For the text-containing cell, return its midpoint in (X, Y) coordinate format. 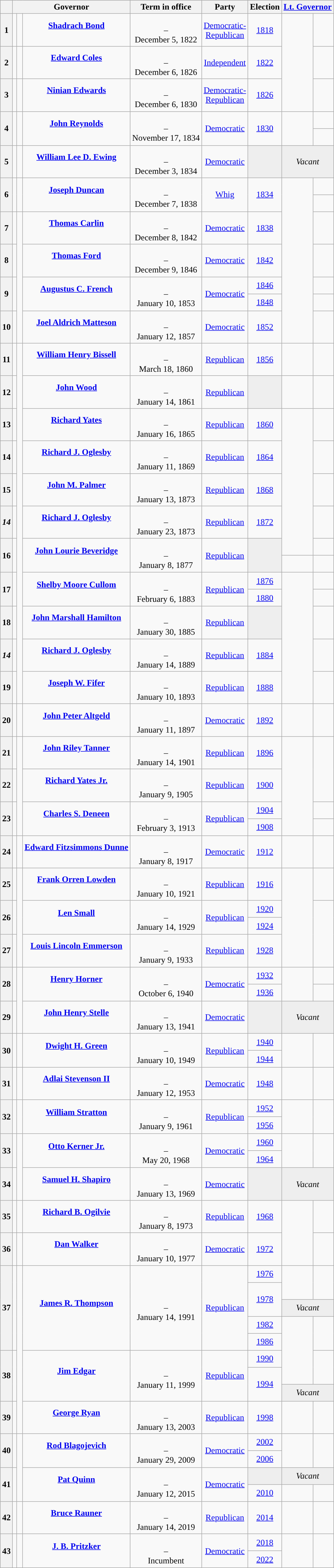
Election (265, 7)
1868 (265, 490)
2 (6, 63)
–Incumbent (166, 1551)
1896 (265, 753)
1956 (265, 1125)
–January 13, 1873 (166, 490)
18 (6, 623)
–January 11, 1999 (166, 1375)
1876 (265, 581)
Party (225, 7)
24 (6, 852)
–January 13, 1941 (166, 1017)
10 (6, 327)
32 (6, 1117)
42 (6, 1518)
Edward Fitzsimmons Dunne (76, 852)
40 (6, 1451)
21 (6, 753)
Jim Edgar (76, 1375)
Thomas Ford (76, 260)
1864 (265, 457)
2006 (265, 1459)
Richard B. Ogilvie (76, 1216)
–January 8, 1973 (166, 1216)
Bruce Rauner (76, 1518)
–January 8, 1877 (166, 556)
–January 14, 1929 (166, 917)
22 (6, 785)
1822 (265, 63)
Otto Kerner Jr. (76, 1151)
–January 10, 1949 (166, 1050)
15 (6, 490)
1848 (265, 302)
John Wood (76, 392)
1856 (265, 359)
26 (6, 917)
1924 (265, 926)
–December 6, 1830 (166, 95)
–January 10, 1977 (166, 1249)
John Riley Tanner (76, 753)
7 (6, 228)
5 (6, 162)
–January 12, 1953 (166, 1083)
–December 6, 1826 (166, 63)
–January 12, 1857 (166, 327)
3 (6, 95)
Thomas Carlin (76, 228)
1952 (265, 1108)
17 (6, 589)
–January 14, 2019 (166, 1518)
43 (6, 1551)
2018 (265, 1543)
James R. Thompson (76, 1308)
36 (6, 1249)
–January 13, 1969 (166, 1184)
–January 30, 1885 (166, 623)
29 (6, 1017)
30 (6, 1050)
1998 (265, 1417)
Frank Orren Lowden (76, 884)
41 (6, 1485)
38 (6, 1375)
1 (6, 30)
1860 (265, 424)
–January 9, 1961 (166, 1117)
–October 6, 1940 (166, 984)
–December 8, 1842 (166, 228)
–December 9, 1846 (166, 260)
William Henry Bissell (76, 359)
–May 20, 1968 (166, 1151)
11 (6, 359)
Pat Quinn (76, 1485)
–January 14, 1991 (166, 1308)
Shelby Moore Cullom (76, 589)
Whig (225, 195)
1960 (265, 1142)
J. B. Pritzker (76, 1551)
25 (6, 884)
–February 3, 1913 (166, 818)
1846 (265, 285)
–December 3, 1834 (166, 162)
Joel Aldrich Matteson (76, 327)
1916 (265, 884)
–January 14, 1861 (166, 392)
Independent (225, 63)
1978 (265, 1299)
2014 (265, 1518)
–January 8, 1917 (166, 852)
Augustus C. French (76, 294)
Adlai Stevenson II (76, 1083)
–December 5, 1822 (166, 30)
Richard Yates (76, 424)
Richard Yates Jr. (76, 785)
1904 (265, 810)
12 (6, 392)
Charles S. Deneen (76, 818)
1888 (265, 688)
Joseph W. Fifer (76, 688)
1884 (265, 655)
1834 (265, 195)
Henry Horner (76, 984)
1872 (265, 522)
1842 (265, 260)
Dwight H. Green (76, 1050)
–March 18, 1860 (166, 359)
33 (6, 1151)
35 (6, 1216)
John Peter Altgeld (76, 720)
1826 (265, 95)
23 (6, 818)
1940 (265, 1042)
6 (6, 195)
–January 10, 1921 (166, 884)
1990 (265, 1358)
34 (6, 1184)
John Henry Stelle (76, 1017)
4 (6, 128)
Len Small (76, 917)
1818 (265, 30)
Rod Blagojevich (76, 1451)
9 (6, 294)
–December 7, 1838 (166, 195)
2002 (265, 1442)
–January 10, 1893 (166, 688)
1948 (265, 1083)
Ninian Edwards (76, 95)
William Lee D. Ewing (76, 162)
13 (6, 424)
John Marshall Hamilton (76, 623)
Dan Walker (76, 1249)
Louis Lincoln Emmerson (76, 951)
–January 10, 1853 (166, 294)
–January 16, 1865 (166, 424)
1928 (265, 951)
37 (6, 1308)
1982 (265, 1325)
Shadrach Bond (76, 30)
1986 (265, 1341)
–January 9, 1905 (166, 785)
1892 (265, 720)
1944 (265, 1059)
John Lourie Beveridge (76, 556)
–January 12, 2015 (166, 1485)
1852 (265, 327)
Edward Coles (76, 63)
1900 (265, 785)
–January 14, 1889 (166, 655)
28 (6, 984)
31 (6, 1083)
George Ryan (76, 1417)
Term in office (166, 7)
Lt. Governor (307, 7)
1912 (265, 852)
1908 (265, 827)
2010 (265, 1493)
Joseph Duncan (76, 195)
–January 29, 2009 (166, 1451)
1968 (265, 1216)
Governor (71, 7)
1994 (265, 1384)
Samuel H. Shapiro (76, 1184)
–January 11, 1897 (166, 720)
1964 (265, 1159)
1976 (265, 1274)
19 (6, 688)
–January 23, 1873 (166, 522)
1830 (265, 128)
–January 13, 2003 (166, 1417)
–January 14, 1901 (166, 753)
John Reynolds (76, 128)
1880 (265, 598)
2022 (265, 1560)
–January 11, 1869 (166, 457)
1838 (265, 228)
1936 (265, 992)
8 (6, 260)
–February 6, 1883 (166, 589)
16 (6, 556)
William Stratton (76, 1117)
1972 (265, 1249)
–November 17, 1834 (166, 128)
–January 9, 1933 (166, 951)
1920 (265, 909)
39 (6, 1417)
20 (6, 720)
John M. Palmer (76, 490)
1932 (265, 975)
27 (6, 951)
